Scan for the cell matching the given text and deliver its (x, y) coordinate at center. 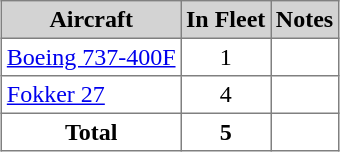
5 (226, 132)
Notes (305, 20)
1 (226, 57)
Fokker 27 (92, 95)
Aircraft (92, 20)
In Fleet (226, 20)
Total (92, 132)
4 (226, 95)
Boeing 737-400F (92, 57)
